From the cell containing the given text, extract its center point as (X, Y) coordinate. 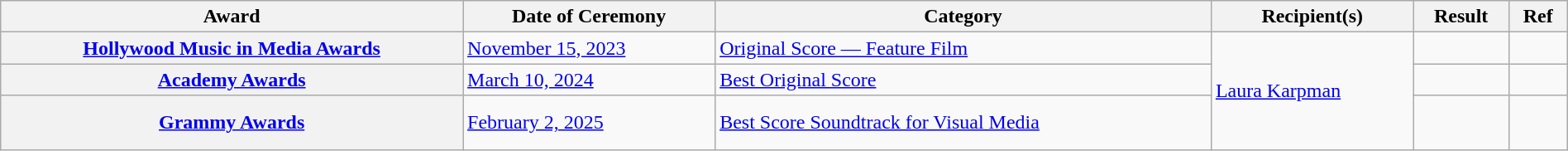
Ref (1538, 17)
Category (963, 17)
Award (232, 17)
Recipient(s) (1312, 17)
February 2, 2025 (589, 123)
November 15, 2023 (589, 48)
March 10, 2024 (589, 80)
Date of Ceremony (589, 17)
Laura Karpman (1312, 91)
Original Score — Feature Film (963, 48)
Best Score Soundtrack for Visual Media (963, 123)
Result (1460, 17)
Academy Awards (232, 80)
Best Original Score (963, 80)
Hollywood Music in Media Awards (232, 48)
Grammy Awards (232, 123)
